Provide the (x, y) coordinate of the cell's center where the given text is located.  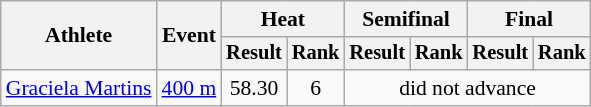
Final (528, 19)
Graciela Martins (79, 88)
58.30 (254, 88)
400 m (190, 88)
Athlete (79, 36)
did not advance (467, 88)
Event (190, 36)
6 (316, 88)
Semifinal (406, 19)
Heat (282, 19)
